Return (X, Y) of the center of cell containing provided text 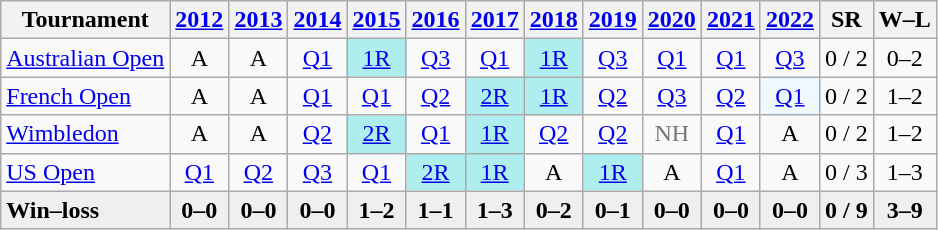
2017 (494, 20)
2012 (200, 20)
US Open (86, 172)
NH (672, 134)
Tournament (86, 20)
2013 (258, 20)
2020 (672, 20)
2015 (376, 20)
2014 (318, 20)
SR (846, 20)
Wimbledon (86, 134)
2016 (436, 20)
0 / 9 (846, 210)
2022 (790, 20)
2018 (554, 20)
3–9 (904, 210)
1–1 (436, 210)
W–L (904, 20)
0 / 3 (846, 172)
2021 (730, 20)
2019 (612, 20)
0–1 (612, 210)
Win–loss (86, 210)
French Open (86, 96)
Australian Open (86, 58)
